Extract the [x, y] coordinate from the center of the cell holding the provided text.  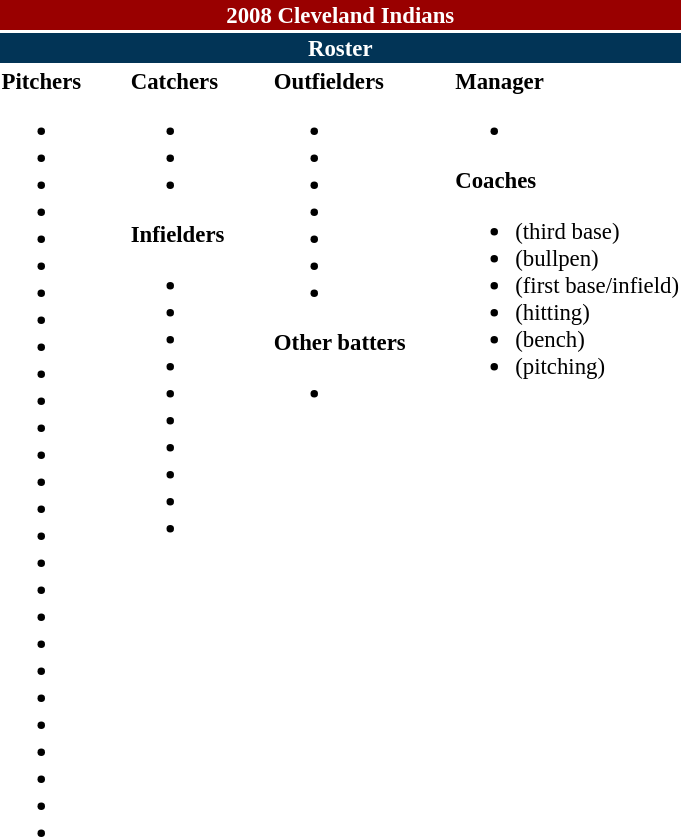
Roster [340, 48]
2008 Cleveland Indians [340, 15]
